Capture the cell that displays the provided text and extract its [x, y] central coordinate. 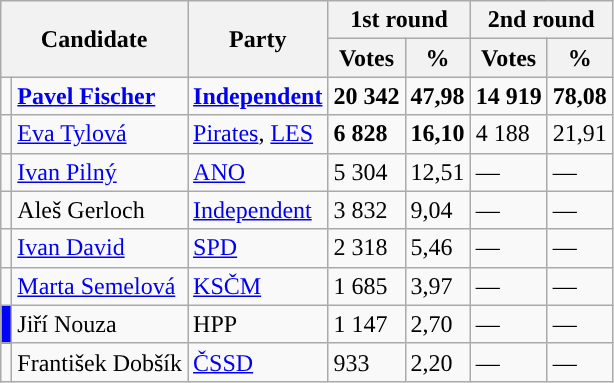
5,46 [438, 248]
4 188 [508, 134]
20 342 [366, 96]
1st round [399, 20]
78,08 [580, 96]
Party [258, 39]
9,04 [438, 210]
Candidate [94, 39]
Pirates, LES [258, 134]
14 919 [508, 96]
1 685 [366, 286]
47,98 [438, 96]
ČSSD [258, 362]
Aleš Gerloch [100, 210]
16,10 [438, 134]
Marta Semelová [100, 286]
2,20 [438, 362]
6 828 [366, 134]
1 147 [366, 324]
2 318 [366, 248]
ANO [258, 172]
Eva Tylová [100, 134]
HPP [258, 324]
Jiří Nouza [100, 324]
5 304 [366, 172]
933 [366, 362]
21,91 [580, 134]
Ivan David [100, 248]
František Dobšík [100, 362]
3 832 [366, 210]
SPD [258, 248]
Pavel Fischer [100, 96]
2,70 [438, 324]
Ivan Pilný [100, 172]
3,97 [438, 286]
12,51 [438, 172]
KSČM [258, 286]
2nd round [541, 20]
